Identify which cell holds the provided text, then report its [x, y] central coordinate. 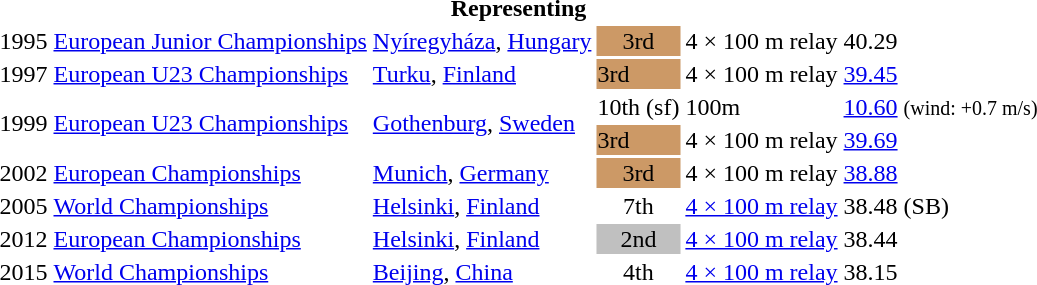
European Junior Championships [210, 41]
Gothenburg, Sweden [482, 124]
Turku, Finland [482, 74]
2nd [638, 239]
7th [638, 206]
10th (sf) [638, 107]
Nyíregyháza, Hungary [482, 41]
World Championships [210, 206]
100m [762, 107]
Munich, Germany [482, 173]
